Determine the [X, Y] coordinate at the center of the cell enclosing the given text.  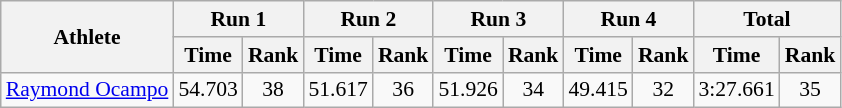
Run 4 [628, 19]
Athlete [88, 36]
3:27.661 [736, 90]
36 [404, 90]
38 [274, 90]
Run 2 [368, 19]
Total [766, 19]
54.703 [208, 90]
35 [810, 90]
Run 3 [498, 19]
51.617 [338, 90]
Run 1 [238, 19]
Raymond Ocampo [88, 90]
49.415 [598, 90]
34 [534, 90]
32 [664, 90]
51.926 [468, 90]
